Capture the cell that displays the provided text and extract its (X, Y) central coordinate. 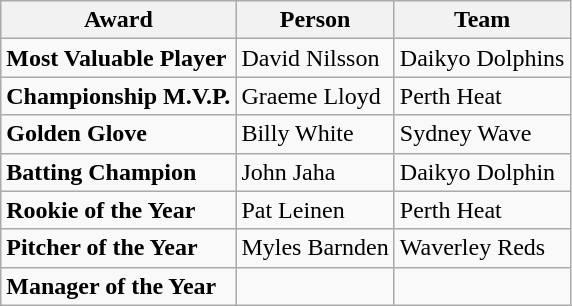
Award (118, 20)
Most Valuable Player (118, 58)
David Nilsson (315, 58)
Golden Glove (118, 134)
Graeme Lloyd (315, 96)
Billy White (315, 134)
Pitcher of the Year (118, 248)
John Jaha (315, 172)
Daikyo Dolphins (482, 58)
Rookie of the Year (118, 210)
Championship M.V.P. (118, 96)
Myles Barnden (315, 248)
Daikyo Dolphin (482, 172)
Pat Leinen (315, 210)
Team (482, 20)
Person (315, 20)
Manager of the Year (118, 286)
Sydney Wave (482, 134)
Batting Champion (118, 172)
Waverley Reds (482, 248)
